Provide the [x, y] coordinate of the cell's center where the given text is located.  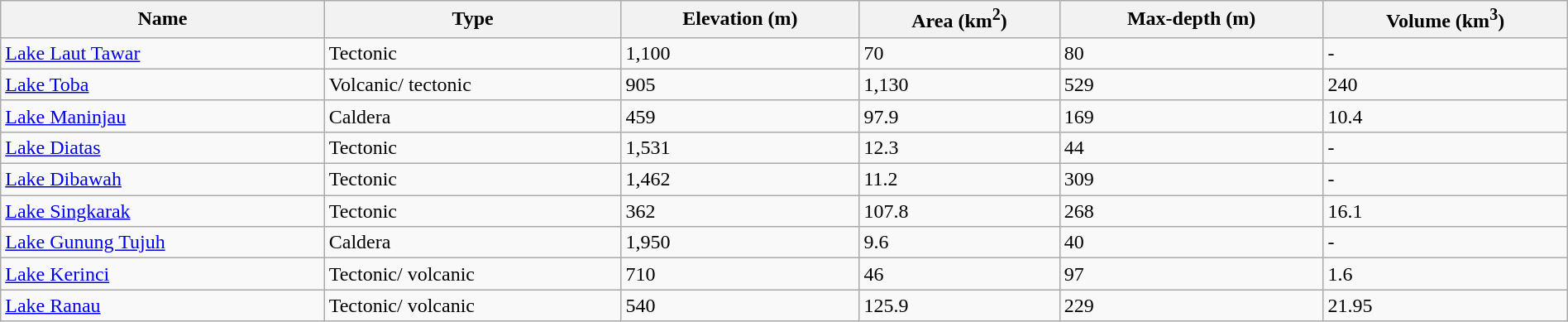
40 [1191, 243]
1,950 [740, 243]
1,531 [740, 147]
97.9 [959, 116]
Lake Singkarak [162, 211]
240 [1446, 84]
710 [740, 274]
107.8 [959, 211]
Lake Diatas [162, 147]
10.4 [1446, 116]
97 [1191, 274]
125.9 [959, 305]
Volume (km3) [1446, 20]
Max-depth (m) [1191, 20]
529 [1191, 84]
46 [959, 274]
1,130 [959, 84]
Type [473, 20]
1,100 [740, 53]
11.2 [959, 180]
169 [1191, 116]
21.95 [1446, 305]
309 [1191, 180]
362 [740, 211]
Lake Maninjau [162, 116]
Lake Toba [162, 84]
Volcanic/ tectonic [473, 84]
80 [1191, 53]
Lake Gunung Tujuh [162, 243]
70 [959, 53]
12.3 [959, 147]
229 [1191, 305]
268 [1191, 211]
Lake Laut Tawar [162, 53]
1,462 [740, 180]
Elevation (m) [740, 20]
Name [162, 20]
16.1 [1446, 211]
Lake Ranau [162, 305]
44 [1191, 147]
540 [740, 305]
1.6 [1446, 274]
905 [740, 84]
459 [740, 116]
Lake Kerinci [162, 274]
9.6 [959, 243]
Area (km2) [959, 20]
Lake Dibawah [162, 180]
